Return the (X, Y) coordinate for the center point of the cell that contains the specified text.  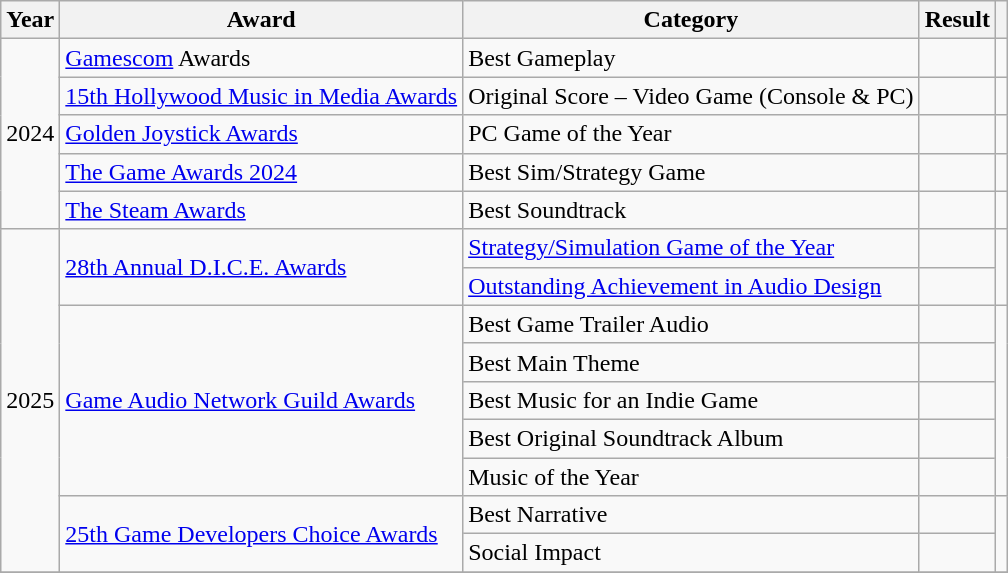
The Steam Awards (262, 210)
Category (691, 20)
Award (262, 20)
Social Impact (691, 553)
Original Score – Video Game (Console & PC) (691, 96)
Best Main Theme (691, 362)
25th Game Developers Choice Awards (262, 534)
Strategy/Simulation Game of the Year (691, 248)
Best Music for an Indie Game (691, 400)
Music of the Year (691, 477)
Gamescom Awards (262, 58)
28th Annual D.I.C.E. Awards (262, 267)
Best Narrative (691, 515)
Best Soundtrack (691, 210)
2025 (30, 400)
Best Gameplay (691, 58)
Golden Joystick Awards (262, 134)
Result (957, 20)
PC Game of the Year (691, 134)
Game Audio Network Guild Awards (262, 400)
Best Game Trailer Audio (691, 324)
2024 (30, 134)
Best Original Soundtrack Album (691, 438)
Outstanding Achievement in Audio Design (691, 286)
15th Hollywood Music in Media Awards (262, 96)
The Game Awards 2024 (262, 172)
Year (30, 20)
Best Sim/Strategy Game (691, 172)
